Capture the cell that displays the provided text and extract its [x, y] central coordinate. 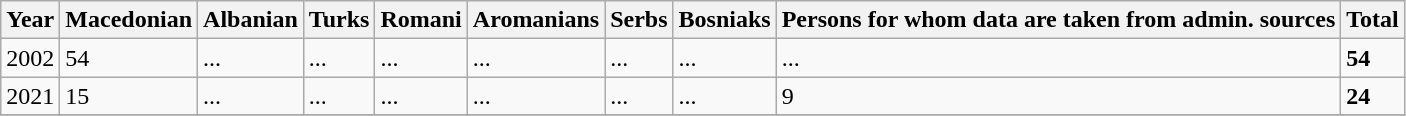
Albanian [251, 20]
Aromanians [536, 20]
2002 [30, 58]
15 [129, 96]
Total [1373, 20]
Serbs [639, 20]
Year [30, 20]
Macedonian [129, 20]
Bosniaks [724, 20]
2021 [30, 96]
Romani [421, 20]
Persons for whom data are taken from admin. sources [1058, 20]
9 [1058, 96]
Turks [339, 20]
24 [1373, 96]
